Search for the cell housing the specified text and yield its (x, y) center coordinate. 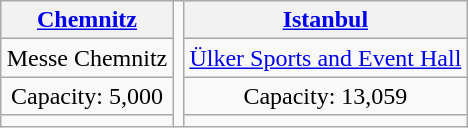
Chemnitz (87, 20)
Ülker Sports and Event Hall (326, 58)
Messe Chemnitz (87, 58)
Istanbul (326, 20)
Capacity: 5,000 (87, 96)
Capacity: 13,059 (326, 96)
